Output the [x, y] coordinate of the center of the cell containing the given text.  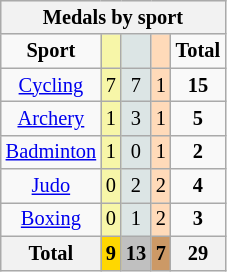
4 [198, 186]
Judo [51, 186]
15 [198, 85]
Medals by sport [113, 17]
Boxing [51, 219]
9 [111, 253]
Cycling [51, 85]
Sport [51, 51]
13 [136, 253]
29 [198, 253]
5 [198, 118]
Archery [51, 118]
Badminton [51, 152]
